Search for the cell housing the specified text and yield its [x, y] center coordinate. 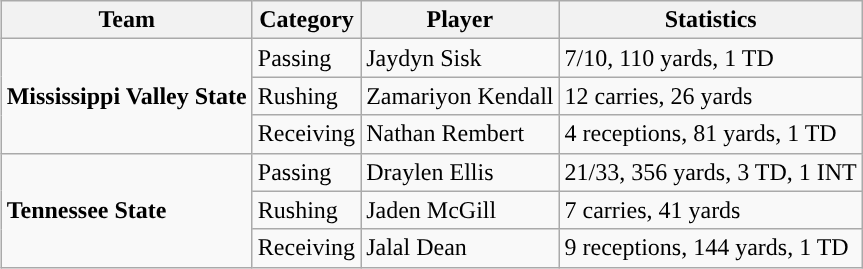
12 carries, 26 yards [710, 96]
Mississippi Valley State [126, 96]
Draylen Ellis [460, 172]
4 receptions, 81 yards, 1 TD [710, 134]
Zamariyon Kendall [460, 96]
Category [306, 20]
7 carries, 41 yards [710, 210]
Statistics [710, 20]
Nathan Rembert [460, 134]
Tennessee State [126, 210]
Jaydyn Sisk [460, 58]
7/10, 110 yards, 1 TD [710, 58]
Jalal Dean [460, 248]
21/33, 356 yards, 3 TD, 1 INT [710, 172]
Player [460, 20]
Team [126, 20]
9 receptions, 144 yards, 1 TD [710, 248]
Jaden McGill [460, 210]
